Extract the (x, y) coordinate from the center of the cell holding the provided text.  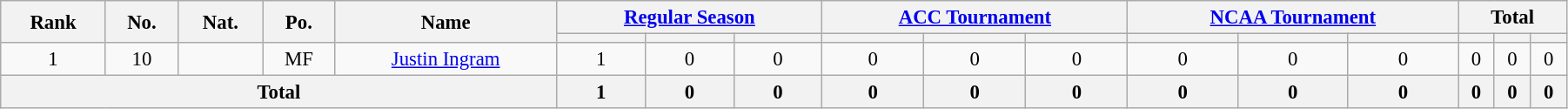
MF (298, 59)
No. (141, 22)
Justin Ingram (446, 59)
Regular Season (689, 17)
10 (141, 59)
Name (446, 22)
Po. (298, 22)
Rank (53, 22)
NCAA Tournament (1293, 17)
ACC Tournament (975, 17)
Nat. (221, 22)
